Scan for the cell matching the given text and deliver its (x, y) coordinate at center. 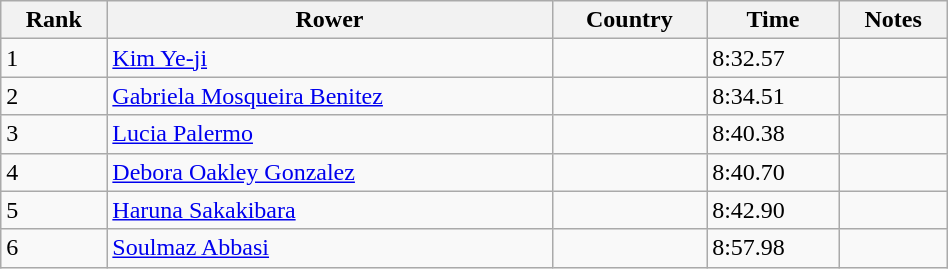
Rank (54, 20)
Gabriela Mosqueira Benitez (330, 96)
Country (630, 20)
Kim Ye-ji (330, 58)
5 (54, 210)
6 (54, 248)
Rower (330, 20)
4 (54, 172)
Soulmaz Abbasi (330, 248)
8:57.98 (773, 248)
8:34.51 (773, 96)
8:32.57 (773, 58)
8:40.38 (773, 134)
8:42.90 (773, 210)
3 (54, 134)
Lucia Palermo (330, 134)
1 (54, 58)
Debora Oakley Gonzalez (330, 172)
2 (54, 96)
Notes (893, 20)
Haruna Sakakibara (330, 210)
Time (773, 20)
8:40.70 (773, 172)
